Determine the (X, Y) coordinate at the center of the cell enclosing the given text.  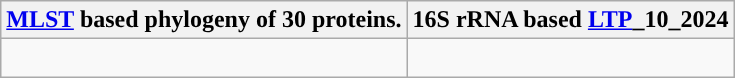
MLST based phylogeny of 30 proteins. (204, 20)
16S rRNA based LTP_10_2024 (570, 20)
